Detect which cell encompasses the target text, then output its [X, Y] center coordinate. 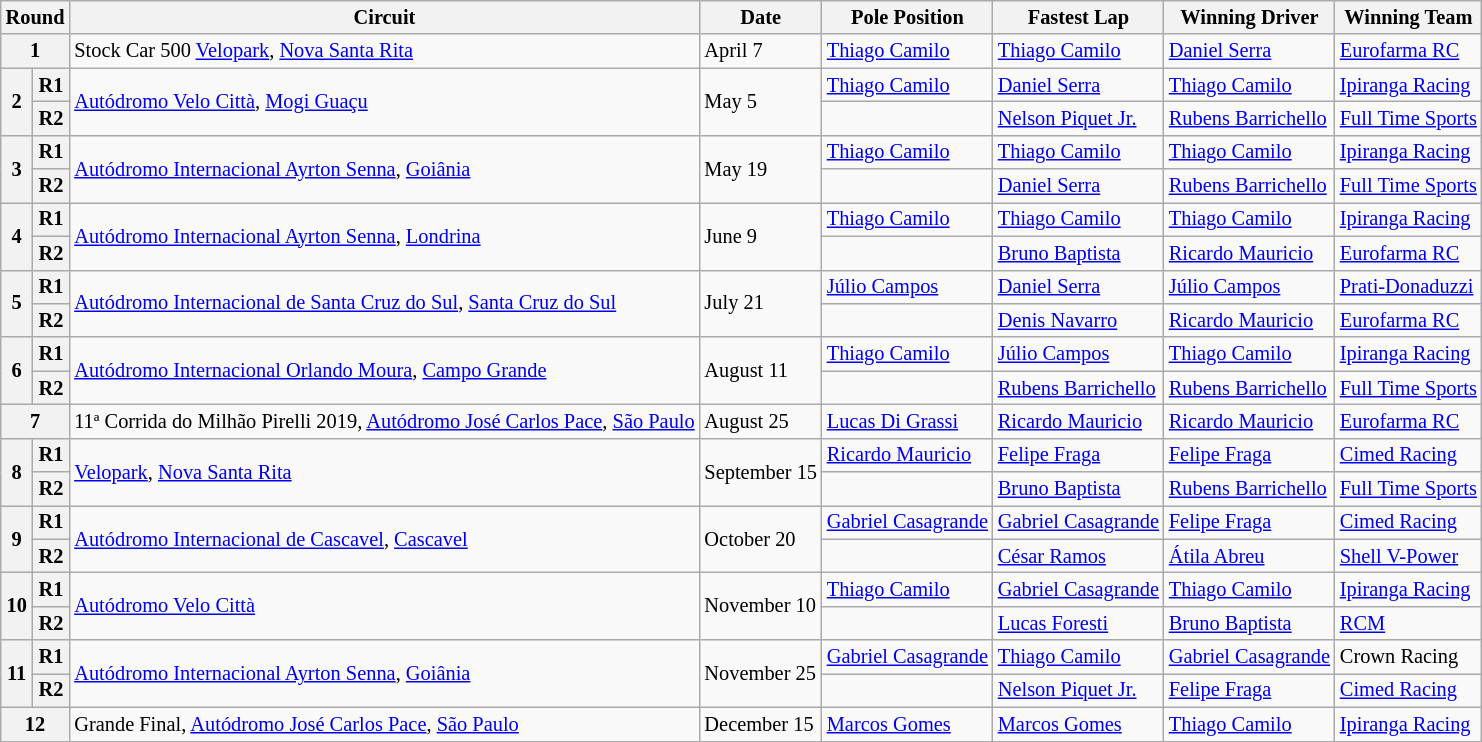
César Ramos [1078, 556]
Autódromo Velo Città, Mogi Guaçu [384, 102]
December 15 [761, 724]
Prati-Donaduzzi [1408, 287]
July 21 [761, 304]
9 [17, 538]
Átila Abreu [1250, 556]
6 [17, 370]
11ª Corrida do Milhão Pirelli 2019, Autódromo José Carlos Pace, São Paulo [384, 421]
May 5 [761, 102]
Autódromo Velo Città [384, 606]
May 19 [761, 168]
August 25 [761, 421]
November 25 [761, 674]
Circuit [384, 17]
Winning Driver [1250, 17]
November 10 [761, 606]
Fastest Lap [1078, 17]
Shell V-Power [1408, 556]
Denis Navarro [1078, 320]
Grande Final, Autódromo José Carlos Pace, São Paulo [384, 724]
11 [17, 674]
Date [761, 17]
Round [36, 17]
4 [17, 236]
8 [17, 472]
Stock Car 500 Velopark, Nova Santa Rita [384, 51]
RCM [1408, 623]
3 [17, 168]
Autódromo Internacional de Santa Cruz do Sul, Santa Cruz do Sul [384, 304]
Pole Position [908, 17]
10 [17, 606]
1 [36, 51]
7 [36, 421]
Autódromo Internacional de Cascavel, Cascavel [384, 538]
12 [36, 724]
Winning Team [1408, 17]
September 15 [761, 472]
June 9 [761, 236]
Lucas Di Grassi [908, 421]
5 [17, 304]
Velopark, Nova Santa Rita [384, 472]
April 7 [761, 51]
2 [17, 102]
Crown Racing [1408, 657]
August 11 [761, 370]
Autódromo Internacional Ayrton Senna, Londrina [384, 236]
October 20 [761, 538]
Autódromo Internacional Orlando Moura, Campo Grande [384, 370]
Lucas Foresti [1078, 623]
